Scan for the cell matching the given text and deliver its [X, Y] coordinate at center. 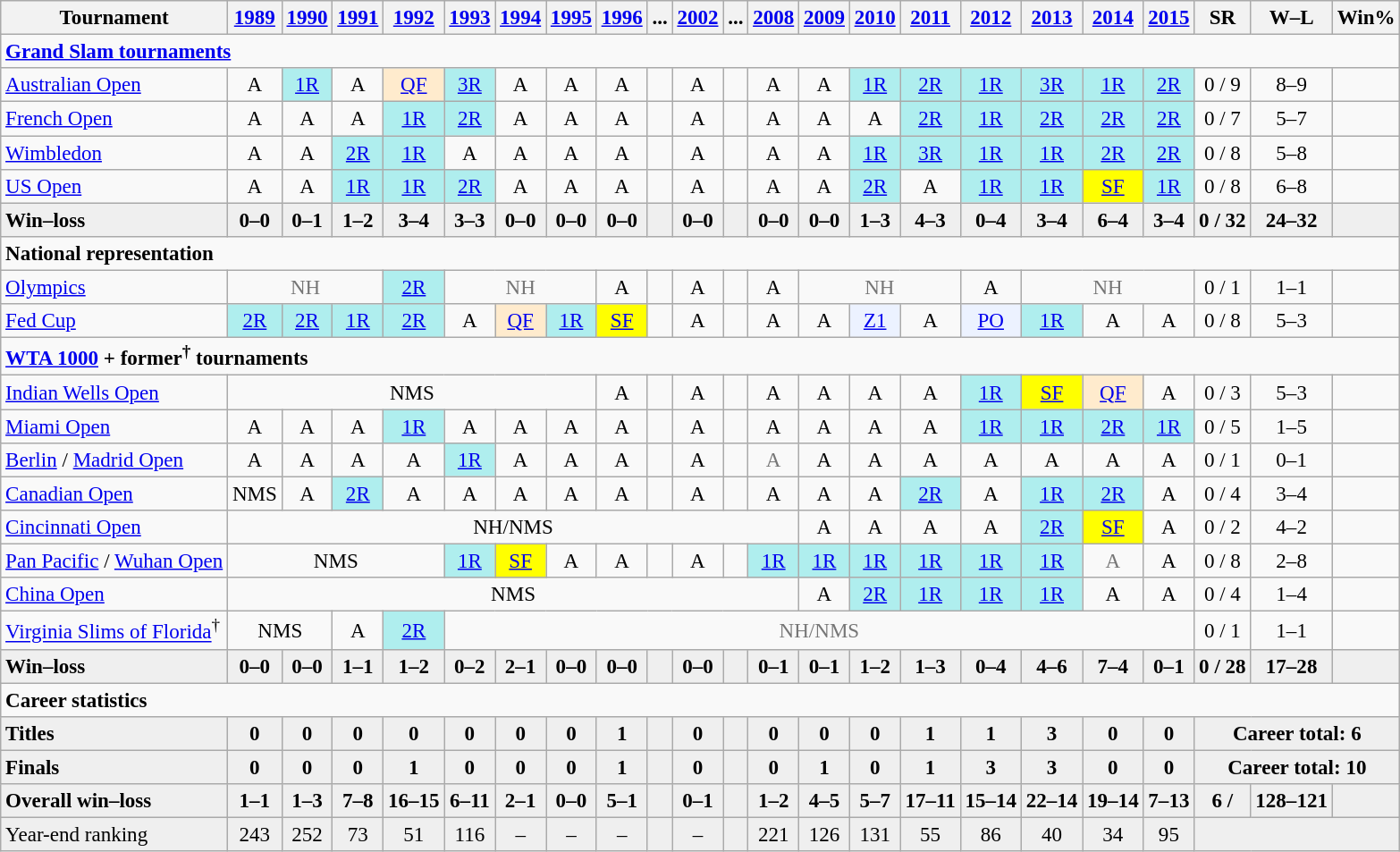
40 [1051, 835]
China Open [114, 595]
19–14 [1113, 801]
221 [774, 835]
Miami Open [114, 426]
1990 [308, 18]
2009 [824, 18]
Finals [114, 768]
116 [470, 835]
6–11 [470, 801]
US Open [114, 187]
1992 [414, 18]
22–14 [1051, 801]
Wimbledon [114, 153]
WTA 1000 + former† tournaments [701, 357]
243 [256, 835]
1–4 [1291, 595]
16–15 [414, 801]
2–8 [1291, 561]
Career total: 10 [1297, 768]
Berlin / Madrid Open [114, 460]
Canadian Open [114, 493]
Win% [1366, 18]
French Open [114, 119]
6–8 [1291, 187]
7–4 [1113, 666]
86 [991, 835]
1989 [256, 18]
4–3 [930, 220]
252 [308, 835]
15–14 [991, 801]
4–6 [1051, 666]
Year-end ranking [114, 835]
Career total: 6 [1297, 734]
2012 [991, 18]
126 [824, 835]
0 / 7 [1223, 119]
1996 [622, 18]
Career statistics [701, 700]
8–9 [1291, 85]
17–11 [930, 801]
1994 [520, 18]
2015 [1169, 18]
PO [991, 321]
51 [414, 835]
4–2 [1291, 527]
1–5 [1291, 426]
2014 [1113, 18]
3–3 [470, 220]
National representation [701, 254]
2008 [774, 18]
2002 [697, 18]
0 / 9 [1223, 85]
Virginia Slims of Florida† [114, 630]
73 [358, 835]
128–121 [1291, 801]
7–13 [1169, 801]
7–8 [358, 801]
0–2 [470, 666]
17–28 [1291, 666]
0 / 28 [1223, 666]
24–32 [1291, 220]
95 [1169, 835]
2011 [930, 18]
1993 [470, 18]
Titles [114, 734]
1995 [572, 18]
1991 [358, 18]
Pan Pacific / Wuhan Open [114, 561]
W–L [1291, 18]
2013 [1051, 18]
5–8 [1291, 153]
Overall win–loss [114, 801]
Tournament [114, 18]
0 / 5 [1223, 426]
Indian Wells Open [114, 392]
Australian Open [114, 85]
6–4 [1113, 220]
6 / [1223, 801]
2010 [874, 18]
Fed Cup [114, 321]
SR [1223, 18]
55 [930, 835]
Olympics [114, 288]
5–1 [622, 801]
Cincinnati Open [114, 527]
0 / 2 [1223, 527]
4–5 [824, 801]
0 / 3 [1223, 392]
0 / 32 [1223, 220]
131 [874, 835]
Z1 [874, 321]
34 [1113, 835]
Grand Slam tournaments [701, 52]
